For the text-containing cell, return its midpoint in [X, Y] coordinate format. 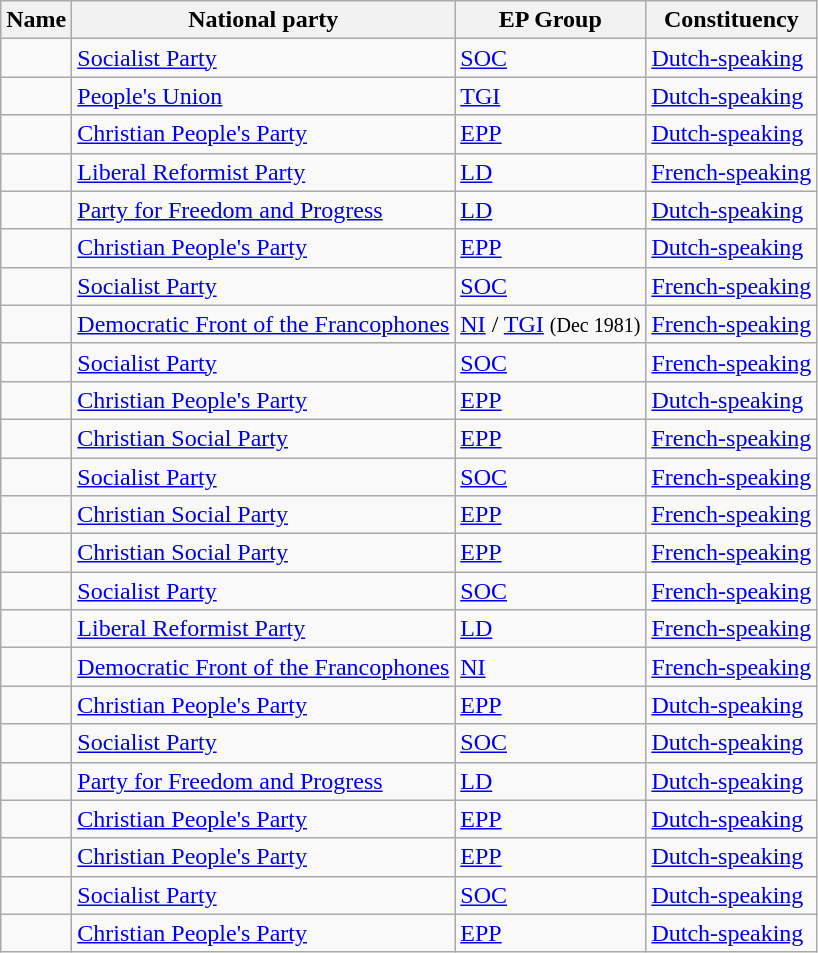
NI / TGI (Dec 1981) [550, 324]
Constituency [732, 20]
NI [550, 667]
EP Group [550, 20]
People's Union [264, 96]
National party [264, 20]
Name [36, 20]
TGI [550, 96]
